Search for the cell housing the specified text and yield its (x, y) center coordinate. 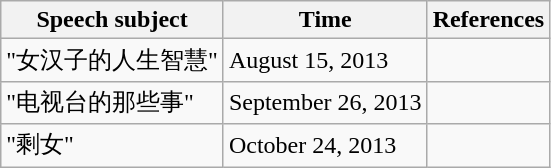
October 24, 2013 (325, 146)
Time (325, 20)
"女汉子的人生智慧" (112, 60)
September 26, 2013 (325, 102)
"电视台的那些事" (112, 102)
References (488, 20)
Speech subject (112, 20)
"剩女" (112, 146)
August 15, 2013 (325, 60)
